For the text-containing cell, return its midpoint in [X, Y] coordinate format. 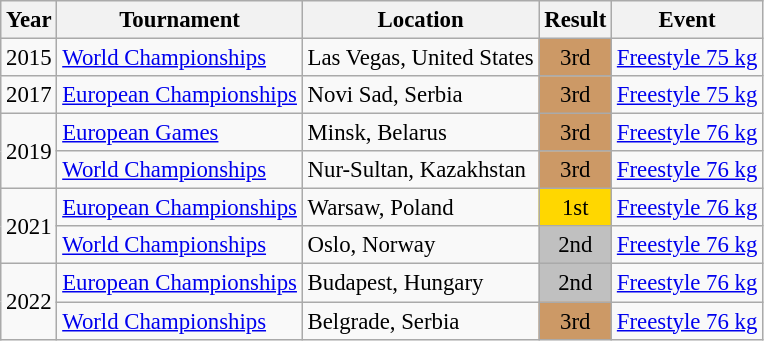
European Games [180, 133]
Minsk, Belarus [420, 133]
2019 [29, 152]
Las Vegas, United States [420, 58]
Warsaw, Poland [420, 208]
Event [688, 20]
2017 [29, 95]
2021 [29, 226]
Tournament [180, 20]
Oslo, Norway [420, 245]
2015 [29, 58]
Belgrade, Serbia [420, 321]
Year [29, 20]
1st [576, 208]
Location [420, 20]
Budapest, Hungary [420, 283]
Result [576, 20]
Nur-Sultan, Kazakhstan [420, 170]
2022 [29, 302]
Novi Sad, Serbia [420, 95]
